Locate the cell with the specified text and output its (X, Y) center coordinate. 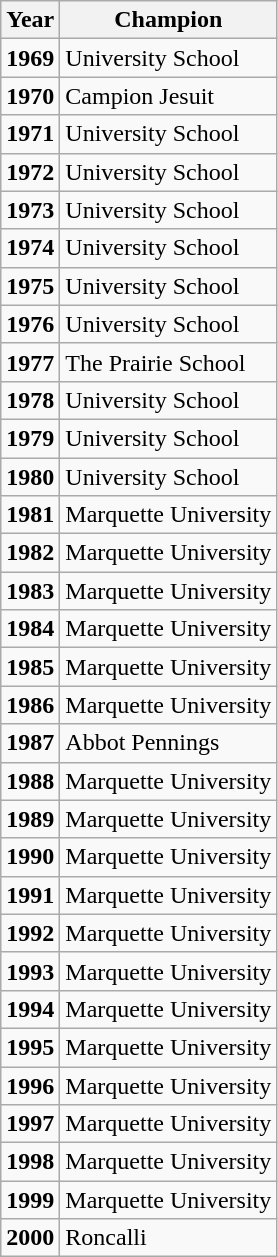
2000 (30, 1238)
1999 (30, 1200)
1989 (30, 819)
1980 (30, 477)
1988 (30, 781)
1974 (30, 248)
1985 (30, 667)
1978 (30, 400)
1970 (30, 96)
1992 (30, 933)
1997 (30, 1124)
1991 (30, 895)
Champion (168, 20)
Abbot Pennings (168, 743)
1994 (30, 1009)
1979 (30, 438)
1993 (30, 971)
1996 (30, 1085)
Campion Jesuit (168, 96)
1976 (30, 324)
Year (30, 20)
1990 (30, 857)
1981 (30, 515)
1983 (30, 591)
1977 (30, 362)
1975 (30, 286)
1982 (30, 553)
1969 (30, 58)
1986 (30, 705)
1987 (30, 743)
The Prairie School (168, 362)
1998 (30, 1162)
1984 (30, 629)
1971 (30, 134)
1995 (30, 1047)
1973 (30, 210)
1972 (30, 172)
Roncalli (168, 1238)
